Provide the [X, Y] coordinate of the cell's center where the given text is located.  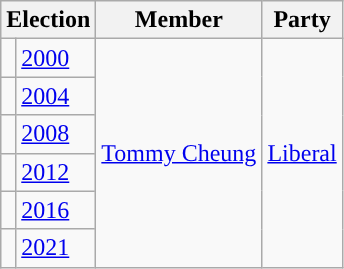
Election [48, 20]
2000 [56, 58]
2008 [56, 134]
2012 [56, 172]
Member [179, 20]
2004 [56, 96]
Liberal [302, 153]
2016 [56, 210]
Tommy Cheung [179, 153]
Party [302, 20]
2021 [56, 248]
